Find where the given text appears and provide that cell's center as [X, Y] coordinate. 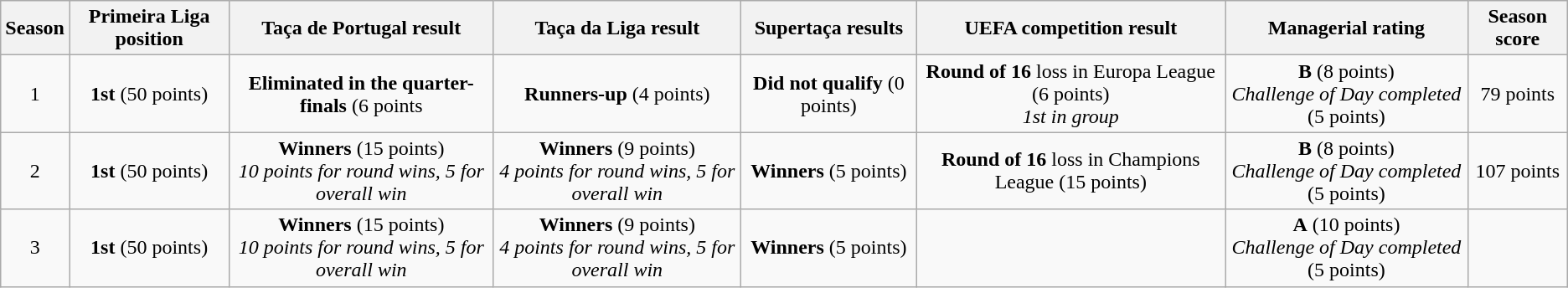
Eliminated in the quarter-finals (6 points [362, 94]
79 points [1518, 94]
Taça da Liga result [617, 28]
Supertaça results [829, 28]
107 points [1518, 171]
Managerial rating [1347, 28]
Did not qualify (0 points) [829, 94]
Primeira Liga position [149, 28]
3 [35, 248]
Season [35, 28]
Taça de Portugal result [362, 28]
Runners-up (4 points) [617, 94]
Round of 16 loss in Europa League (6 points)1st in group [1070, 94]
Round of 16 loss in Champions League (15 points) [1070, 171]
Season score [1518, 28]
1 [35, 94]
UEFA competition result [1070, 28]
2 [35, 171]
A (10 points)Challenge of Day completed (5 points) [1347, 248]
